Scan for the cell matching the given text and deliver its [X, Y] coordinate at center. 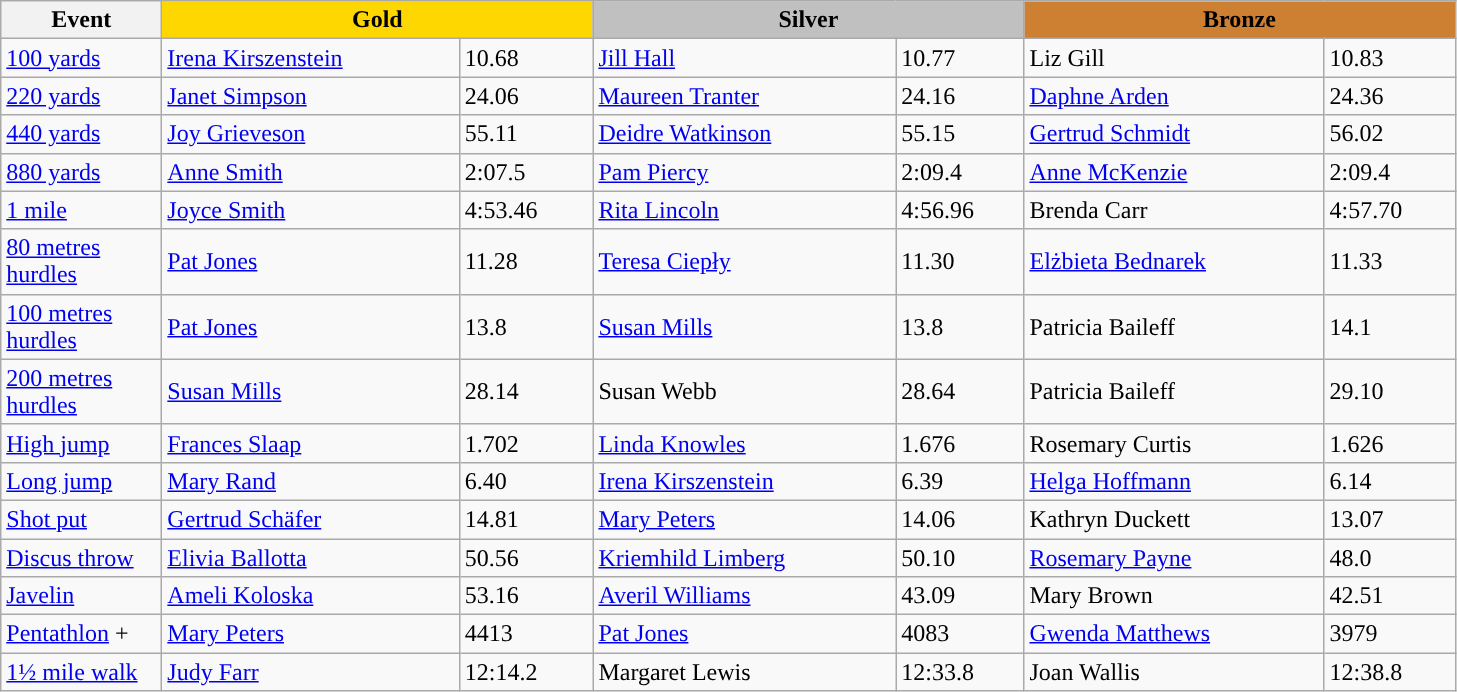
29.10 [1390, 392]
Discus throw [82, 557]
4:53.46 [526, 210]
14.81 [526, 519]
42.51 [1390, 596]
Joan Wallis [1174, 672]
Janet Simpson [310, 96]
Rosemary Payne [1174, 557]
Javelin [82, 596]
880 yards [82, 172]
14.06 [960, 519]
6.40 [526, 481]
48.0 [1390, 557]
12:38.8 [1390, 672]
Joy Grieveson [310, 134]
Kathryn Duckett [1174, 519]
56.02 [1390, 134]
Elżbieta Bednarek [1174, 262]
Gold [378, 20]
50.10 [960, 557]
Linda Knowles [744, 443]
Gertrud Schäfer [310, 519]
4413 [526, 634]
43.09 [960, 596]
Kriemhild Limberg [744, 557]
100 metres hurdles [82, 326]
10.83 [1390, 58]
Elivia Ballotta [310, 557]
10.77 [960, 58]
4083 [960, 634]
13.07 [1390, 519]
Daphne Arden [1174, 96]
Gertrud Schmidt [1174, 134]
Pentathlon + [82, 634]
24.06 [526, 96]
Helga Hoffmann [1174, 481]
High jump [82, 443]
50.56 [526, 557]
24.16 [960, 96]
Rita Lincoln [744, 210]
Brenda Carr [1174, 210]
80 metres hurdles [82, 262]
Rosemary Curtis [1174, 443]
Anne McKenzie [1174, 172]
440 yards [82, 134]
Ameli Koloska [310, 596]
Gwenda Matthews [1174, 634]
Event [82, 20]
Mary Brown [1174, 596]
53.16 [526, 596]
Pam Piercy [744, 172]
55.15 [960, 134]
Liz Gill [1174, 58]
12:33.8 [960, 672]
1 mile [82, 210]
Jill Hall [744, 58]
Bronze [1240, 20]
6.39 [960, 481]
220 yards [82, 96]
10.68 [526, 58]
14.1 [1390, 326]
Deidre Watkinson [744, 134]
55.11 [526, 134]
2:07.5 [526, 172]
Shot put [82, 519]
12:14.2 [526, 672]
28.14 [526, 392]
Long jump [82, 481]
4:57.70 [1390, 210]
1½ mile walk [82, 672]
Joyce Smith [310, 210]
Margaret Lewis [744, 672]
4:56.96 [960, 210]
Judy Farr [310, 672]
Teresa Ciepły [744, 262]
200 metres hurdles [82, 392]
100 yards [82, 58]
11.28 [526, 262]
24.36 [1390, 96]
Anne Smith [310, 172]
28.64 [960, 392]
3979 [1390, 634]
1.676 [960, 443]
Mary Rand [310, 481]
1.626 [1390, 443]
1.702 [526, 443]
6.14 [1390, 481]
11.33 [1390, 262]
Maureen Tranter [744, 96]
Susan Webb [744, 392]
Silver [808, 20]
11.30 [960, 262]
Frances Slaap [310, 443]
Averil Williams [744, 596]
